Search for the cell housing the specified text and yield its [x, y] center coordinate. 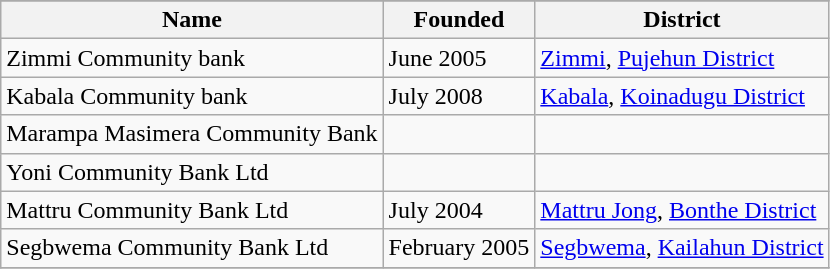
Segbwema, Kailahun District [682, 248]
June 2005 [459, 58]
Mattru Jong, Bonthe District [682, 210]
Kabala Community bank [192, 96]
District [682, 20]
Yoni Community Bank Ltd [192, 172]
July 2004 [459, 210]
February 2005 [459, 248]
Zimmi Community bank [192, 58]
Name [192, 20]
Kabala, Koinadugu District [682, 96]
Founded [459, 20]
Zimmi, Pujehun District [682, 58]
Mattru Community Bank Ltd [192, 210]
Segbwema Community Bank Ltd [192, 248]
July 2008 [459, 96]
Marampa Masimera Community Bank [192, 134]
